Scan for the cell matching the given text and deliver its [X, Y] coordinate at center. 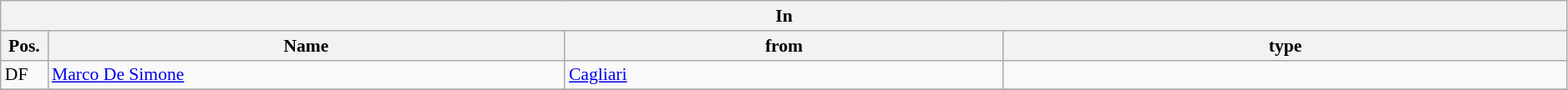
Pos. [24, 46]
Cagliari [784, 75]
Marco De Simone [306, 75]
Name [306, 46]
In [784, 16]
type [1285, 46]
DF [24, 75]
from [784, 46]
